From the cell containing the given text, extract its center point as [x, y] coordinate. 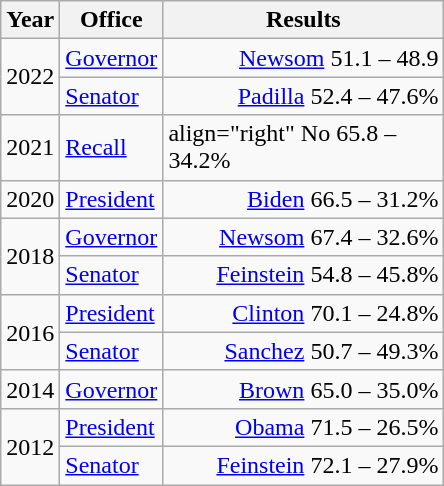
2012 [30, 446]
Office [112, 20]
Recall [112, 148]
Results [304, 20]
Sanchez 50.7 – 49.3% [304, 351]
Year [30, 20]
Newsom 67.4 – 32.6% [304, 237]
Obama 71.5 – 26.5% [304, 427]
align="right" No 65.8 – 34.2% [304, 148]
2016 [30, 332]
Biden 66.5 – 31.2% [304, 199]
2020 [30, 199]
Clinton 70.1 – 24.8% [304, 313]
Feinstein 72.1 – 27.9% [304, 465]
Padilla 52.4 – 47.6% [304, 96]
Newsom 51.1 – 48.9 [304, 58]
Brown 65.0 – 35.0% [304, 389]
Feinstein 54.8 – 45.8% [304, 275]
2014 [30, 389]
2021 [30, 148]
2022 [30, 77]
2018 [30, 256]
